From the cell containing the given text, extract its center point as [x, y] coordinate. 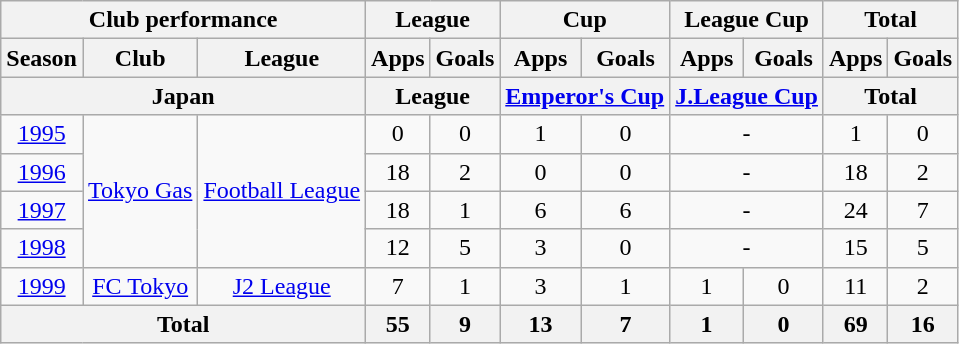
13 [541, 324]
J2 League [282, 286]
69 [855, 324]
1998 [42, 248]
1995 [42, 134]
League Cup [747, 20]
12 [398, 248]
9 [465, 324]
24 [855, 210]
Tokyo Gas [140, 191]
Club [140, 58]
Club performance [184, 20]
15 [855, 248]
Football League [282, 191]
55 [398, 324]
Season [42, 58]
Cup [585, 20]
1999 [42, 286]
J.League Cup [747, 96]
1996 [42, 172]
Emperor's Cup [585, 96]
16 [923, 324]
1997 [42, 210]
11 [855, 286]
FC Tokyo [140, 286]
Japan [184, 96]
